Capture the cell that displays the provided text and extract its (X, Y) central coordinate. 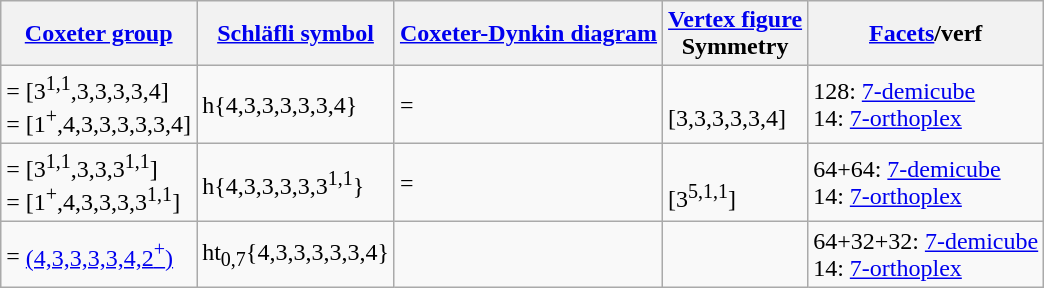
Vertex figureSymmetry (736, 34)
= [31,1,3,3,3,3,4]= [1+,4,3,3,3,3,3,4] (99, 105)
128: 7-demicube14: 7-orthoplex (926, 105)
[35,1,1] (736, 183)
= [31,1,3,3,31,1]= [1+,4,3,3,3,31,1] (99, 183)
Coxeter group (99, 34)
ht0,7{4,3,3,3,3,3,4} (296, 254)
Facets/verf (926, 34)
[3,3,3,3,3,4] (736, 105)
= (4,3,3,3,3,4,2+) (99, 254)
h{4,3,3,3,3,31,1} (296, 183)
h{4,3,3,3,3,3,4} (296, 105)
Coxeter-Dynkin diagram (528, 34)
64+32+32: 7-demicube14: 7-orthoplex (926, 254)
Schläfli symbol (296, 34)
64+64: 7-demicube14: 7-orthoplex (926, 183)
